Find where the given text appears and provide that cell's center as (X, Y) coordinate. 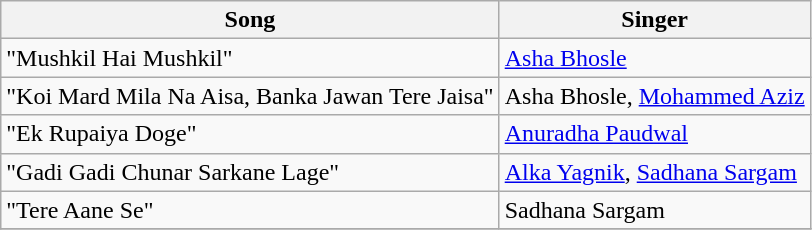
"Tere Aane Se" (250, 210)
Singer (654, 20)
Anuradha Paudwal (654, 134)
Song (250, 20)
"Gadi Gadi Chunar Sarkane Lage" (250, 172)
"Koi Mard Mila Na Aisa, Banka Jawan Tere Jaisa" (250, 96)
Sadhana Sargam (654, 210)
"Mushkil Hai Mushkil" (250, 58)
"Ek Rupaiya Doge" (250, 134)
Asha Bhosle, Mohammed Aziz (654, 96)
Alka Yagnik, Sadhana Sargam (654, 172)
Asha Bhosle (654, 58)
